Find where the given text appears and provide that cell's center as [X, Y] coordinate. 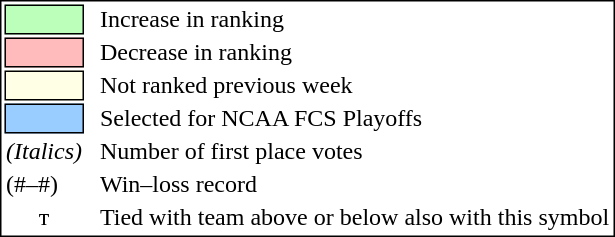
(Italics) [44, 151]
Tied with team above or below also with this symbol [354, 217]
Win–loss record [354, 185]
(#–#) [44, 185]
Decrease in ranking [354, 53]
Increase in ranking [354, 19]
Selected for NCAA FCS Playoffs [354, 119]
Not ranked previous week [354, 85]
т [44, 217]
Number of first place votes [354, 151]
